Determine the (x, y) coordinate at the center of the cell enclosing the given text.  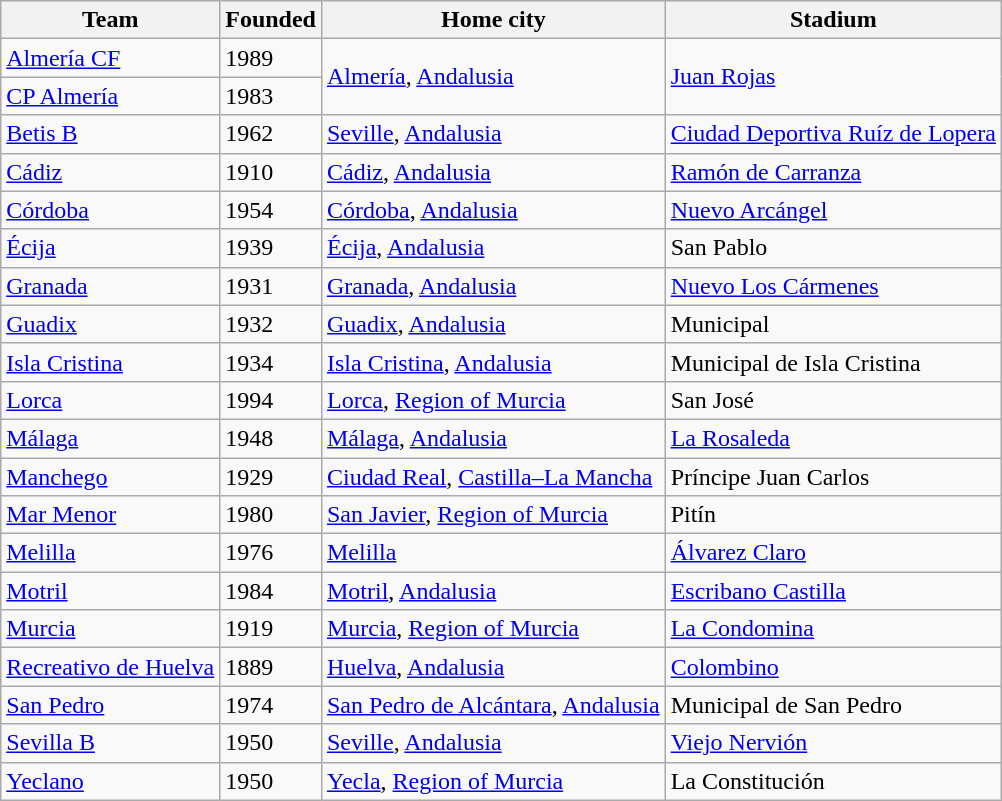
Córdoba, Andalusia (493, 210)
Colombino (833, 667)
Founded (271, 20)
1962 (271, 134)
Team (110, 20)
1932 (271, 324)
1929 (271, 477)
Betis B (110, 134)
Murcia (110, 629)
Ramón de Carranza (833, 172)
Cádiz, Andalusia (493, 172)
Écija (110, 248)
1919 (271, 629)
Málaga (110, 438)
San Javier, Region of Murcia (493, 515)
Yecla, Region of Murcia (493, 781)
Almería CF (110, 58)
La Condomina (833, 629)
Motril (110, 591)
Nuevo Los Cármenes (833, 286)
1974 (271, 705)
Ciudad Real, Castilla–La Mancha (493, 477)
Ciudad Deportiva Ruíz de Lopera (833, 134)
Juan Rojas (833, 77)
Pitín (833, 515)
1984 (271, 591)
Lorca, Region of Murcia (493, 400)
Isla Cristina, Andalusia (493, 362)
Guadix, Andalusia (493, 324)
1939 (271, 248)
1994 (271, 400)
Viejo Nervión (833, 743)
Huelva, Andalusia (493, 667)
Escribano Castilla (833, 591)
Recreativo de Huelva (110, 667)
1934 (271, 362)
Almería, Andalusia (493, 77)
Córdoba (110, 210)
Yeclano (110, 781)
1976 (271, 553)
Granada, Andalusia (493, 286)
1948 (271, 438)
San Pedro de Alcántara, Andalusia (493, 705)
Murcia, Region of Murcia (493, 629)
1931 (271, 286)
CP Almería (110, 96)
Lorca (110, 400)
Stadium (833, 20)
Municipal de San Pedro (833, 705)
1980 (271, 515)
Granada (110, 286)
Manchego (110, 477)
Écija, Andalusia (493, 248)
La Rosaleda (833, 438)
Nuevo Arcángel (833, 210)
Motril, Andalusia (493, 591)
1954 (271, 210)
Isla Cristina (110, 362)
Municipal de Isla Cristina (833, 362)
Mar Menor (110, 515)
San Pablo (833, 248)
1989 (271, 58)
Guadix (110, 324)
Cádiz (110, 172)
1910 (271, 172)
San José (833, 400)
Sevilla B (110, 743)
La Constitución (833, 781)
Málaga, Andalusia (493, 438)
1889 (271, 667)
1983 (271, 96)
Príncipe Juan Carlos (833, 477)
Álvarez Claro (833, 553)
Home city (493, 20)
Municipal (833, 324)
San Pedro (110, 705)
